Return the [x, y] coordinate for the center point of the cell that contains the specified text.  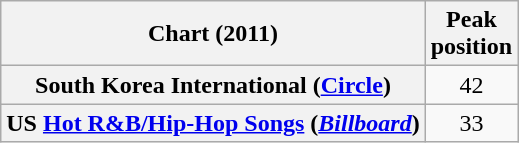
Chart (2011) [213, 34]
33 [471, 123]
South Korea International (Circle) [213, 85]
42 [471, 85]
Peakposition [471, 34]
US Hot R&B/Hip-Hop Songs (Billboard) [213, 123]
